From the cell containing the given text, extract its center point as [x, y] coordinate. 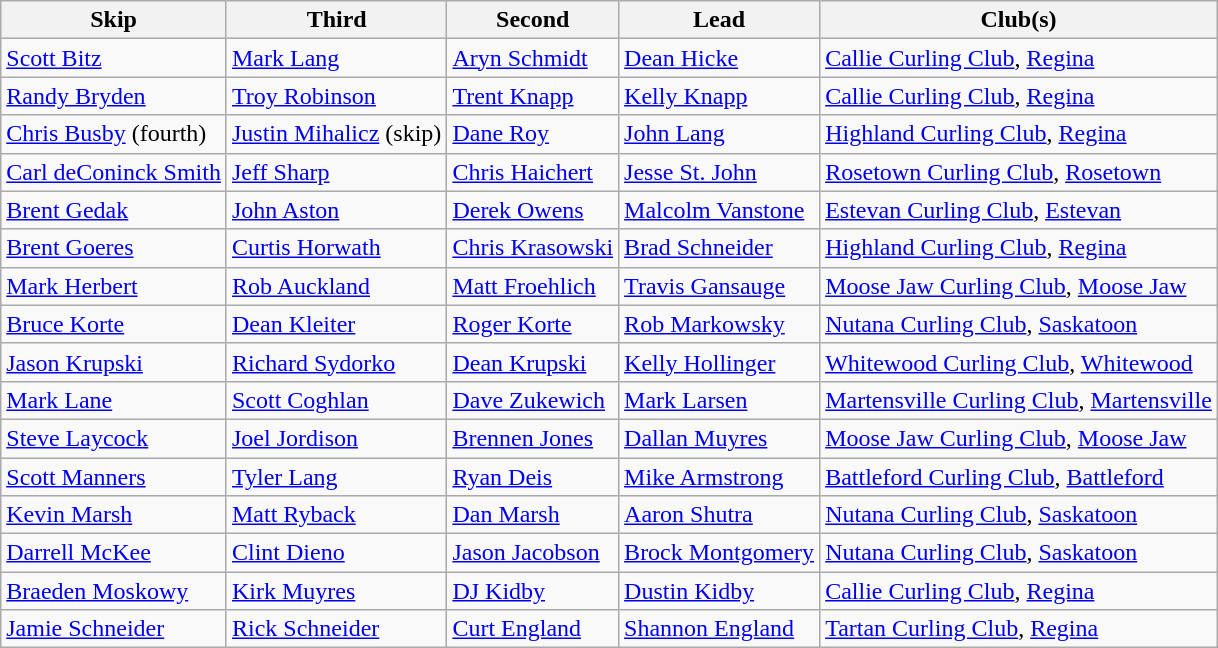
Dean Krupski [533, 362]
Ryan Deis [533, 477]
Randy Bryden [114, 96]
John Aston [336, 210]
Travis Gansauge [720, 286]
Bruce Korte [114, 324]
Second [533, 20]
Brent Goeres [114, 248]
Jamie Schneider [114, 629]
Mark Lang [336, 58]
Mark Larsen [720, 400]
Lead [720, 20]
Chris Haichert [533, 172]
Matt Froehlich [533, 286]
Carl deConinck Smith [114, 172]
Mike Armstrong [720, 477]
Malcolm Vanstone [720, 210]
Richard Sydorko [336, 362]
Brent Gedak [114, 210]
Mark Herbert [114, 286]
Rob Markowsky [720, 324]
Brad Schneider [720, 248]
Jason Jacobson [533, 553]
Derek Owens [533, 210]
Roger Korte [533, 324]
Shannon England [720, 629]
Brock Montgomery [720, 553]
Rosetown Curling Club, Rosetown [1019, 172]
Troy Robinson [336, 96]
DJ Kidby [533, 591]
Scott Bitz [114, 58]
Clint Dieno [336, 553]
Kirk Muyres [336, 591]
Third [336, 20]
Chris Busby (fourth) [114, 134]
Kelly Knapp [720, 96]
Aaron Shutra [720, 515]
Battleford Curling Club, Battleford [1019, 477]
Dean Hicke [720, 58]
Aryn Schmidt [533, 58]
Rob Auckland [336, 286]
Dallan Muyres [720, 438]
Scott Coghlan [336, 400]
Dave Zukewich [533, 400]
Mark Lane [114, 400]
Steve Laycock [114, 438]
Darrell McKee [114, 553]
Dan Marsh [533, 515]
Kevin Marsh [114, 515]
Dean Kleiter [336, 324]
Curt England [533, 629]
Kelly Hollinger [720, 362]
Skip [114, 20]
Dustin Kidby [720, 591]
Martensville Curling Club, Martensville [1019, 400]
Matt Ryback [336, 515]
Braeden Moskowy [114, 591]
Dane Roy [533, 134]
Whitewood Curling Club, Whitewood [1019, 362]
Justin Mihalicz (skip) [336, 134]
Jason Krupski [114, 362]
Scott Manners [114, 477]
Curtis Horwath [336, 248]
Chris Krasowski [533, 248]
Rick Schneider [336, 629]
Joel Jordison [336, 438]
Brennen Jones [533, 438]
Trent Knapp [533, 96]
John Lang [720, 134]
Tartan Curling Club, Regina [1019, 629]
Jeff Sharp [336, 172]
Tyler Lang [336, 477]
Club(s) [1019, 20]
Estevan Curling Club, Estevan [1019, 210]
Jesse St. John [720, 172]
